Output the (X, Y) coordinate of the center of the cell containing the given text.  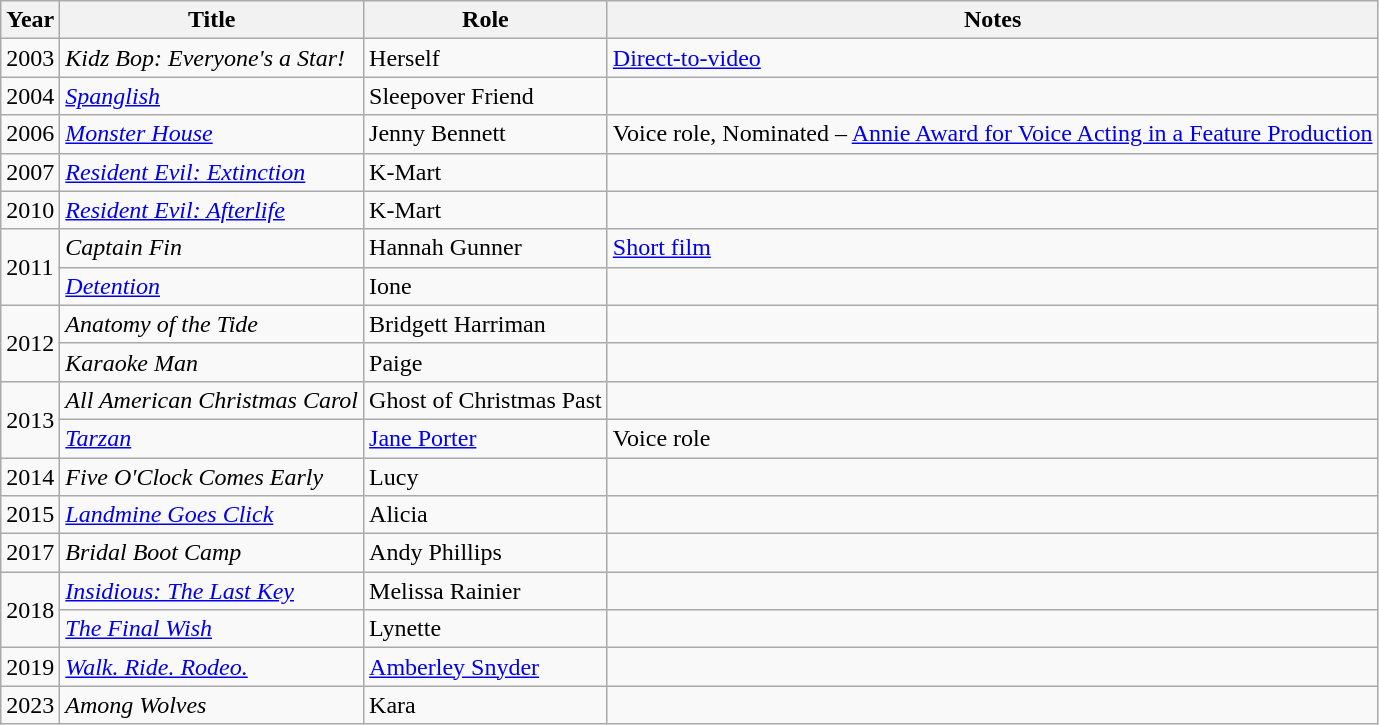
2017 (30, 553)
2015 (30, 515)
2007 (30, 172)
Tarzan (212, 438)
2019 (30, 667)
Bridal Boot Camp (212, 553)
Kidz Bop: Everyone's a Star! (212, 58)
All American Christmas Carol (212, 400)
Bridgett Harriman (486, 324)
Sleepover Friend (486, 96)
Five O'Clock Comes Early (212, 477)
The Final Wish (212, 629)
Short film (992, 248)
Captain Fin (212, 248)
Insidious: The Last Key (212, 591)
Role (486, 20)
2010 (30, 210)
2011 (30, 267)
Andy Phillips (486, 553)
Amberley Snyder (486, 667)
Resident Evil: Extinction (212, 172)
Resident Evil: Afterlife (212, 210)
Title (212, 20)
Voice role (992, 438)
Hannah Gunner (486, 248)
2012 (30, 343)
2014 (30, 477)
Karaoke Man (212, 362)
Year (30, 20)
2004 (30, 96)
Jane Porter (486, 438)
2023 (30, 705)
Alicia (486, 515)
Walk. Ride. Rodeo. (212, 667)
Kara (486, 705)
Landmine Goes Click (212, 515)
Jenny Bennett (486, 134)
Lynette (486, 629)
Lucy (486, 477)
Melissa Rainier (486, 591)
Ghost of Christmas Past (486, 400)
2013 (30, 419)
Detention (212, 286)
Herself (486, 58)
Spanglish (212, 96)
2018 (30, 610)
Monster House (212, 134)
Notes (992, 20)
Voice role, Nominated – Annie Award for Voice Acting in a Feature Production (992, 134)
Ione (486, 286)
Paige (486, 362)
Anatomy of the Tide (212, 324)
Among Wolves (212, 705)
2003 (30, 58)
2006 (30, 134)
Direct-to-video (992, 58)
